Extract the (x, y) coordinate from the center of the cell holding the provided text.  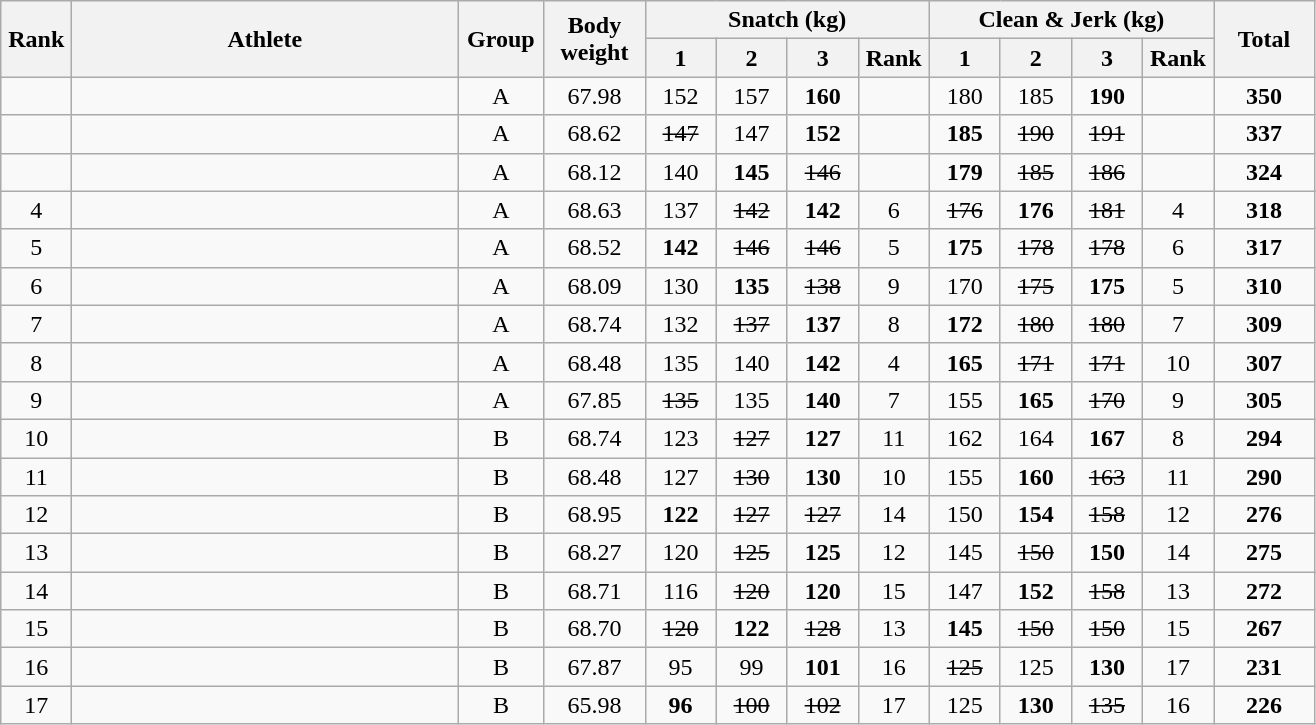
172 (964, 324)
154 (1036, 515)
95 (680, 667)
68.95 (594, 515)
310 (1264, 286)
101 (822, 667)
67.85 (594, 400)
68.09 (594, 286)
163 (1106, 477)
317 (1264, 248)
307 (1264, 362)
181 (1106, 210)
305 (1264, 400)
68.12 (594, 172)
162 (964, 438)
Group (501, 39)
157 (752, 96)
68.27 (594, 553)
276 (1264, 515)
68.52 (594, 248)
132 (680, 324)
226 (1264, 705)
67.87 (594, 667)
231 (1264, 667)
Clean & Jerk (kg) (1071, 20)
116 (680, 591)
68.63 (594, 210)
68.70 (594, 629)
99 (752, 667)
179 (964, 172)
Body weight (594, 39)
309 (1264, 324)
294 (1264, 438)
272 (1264, 591)
318 (1264, 210)
68.71 (594, 591)
275 (1264, 553)
65.98 (594, 705)
128 (822, 629)
337 (1264, 134)
67.98 (594, 96)
102 (822, 705)
324 (1264, 172)
Athlete (265, 39)
68.62 (594, 134)
350 (1264, 96)
290 (1264, 477)
Total (1264, 39)
138 (822, 286)
164 (1036, 438)
Snatch (kg) (787, 20)
186 (1106, 172)
167 (1106, 438)
191 (1106, 134)
100 (752, 705)
123 (680, 438)
267 (1264, 629)
96 (680, 705)
